Find where the given text appears and provide that cell's center as [X, Y] coordinate. 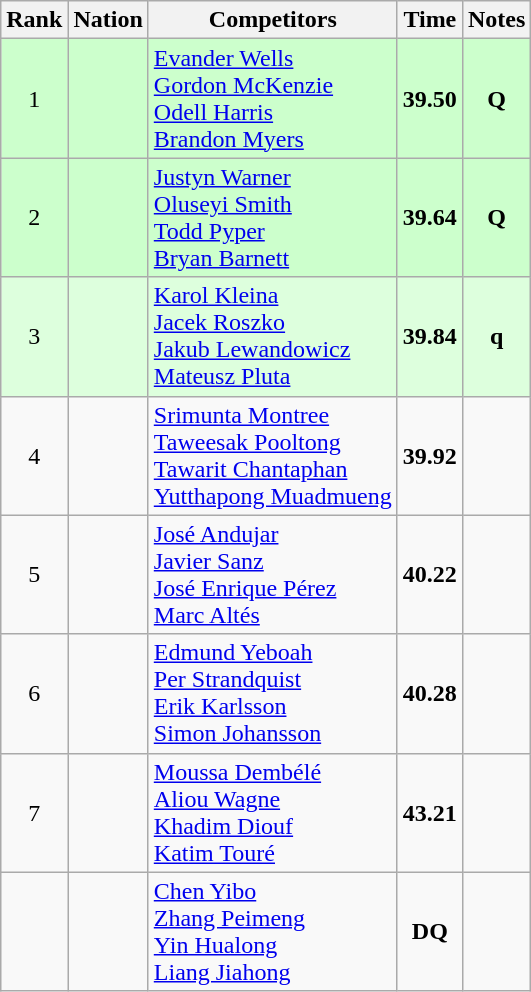
39.84 [430, 336]
Edmund YeboahPer StrandquistErik KarlssonSimon Johansson [272, 694]
43.21 [430, 812]
39.64 [430, 218]
Rank [34, 20]
1 [34, 98]
2 [34, 218]
40.22 [430, 574]
39.50 [430, 98]
39.92 [430, 456]
Karol KleinaJacek RoszkoJakub LewandowiczMateusz Pluta [272, 336]
7 [34, 812]
3 [34, 336]
Chen YiboZhang PeimengYin HualongLiang Jiahong [272, 932]
q [496, 336]
Srimunta MontreeTaweesak PooltongTawarit ChantaphanYutthapong Muadmueng [272, 456]
5 [34, 574]
Evander WellsGordon McKenzieOdell HarrisBrandon Myers [272, 98]
Moussa DembéléAliou WagneKhadim DioufKatim Touré [272, 812]
Time [430, 20]
40.28 [430, 694]
Notes [496, 20]
6 [34, 694]
Nation [108, 20]
4 [34, 456]
Competitors [272, 20]
Justyn WarnerOluseyi SmithTodd PyperBryan Barnett [272, 218]
DQ [430, 932]
José AndujarJavier SanzJosé Enrique PérezMarc Altés [272, 574]
